Extract the [X, Y] coordinate from the center of the cell holding the provided text.  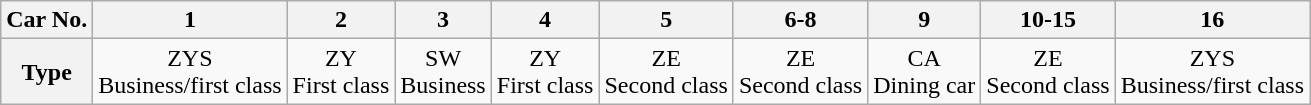
9 [924, 20]
10-15 [1048, 20]
CADining car [924, 72]
2 [341, 20]
5 [666, 20]
6-8 [800, 20]
Type [47, 72]
3 [443, 20]
4 [545, 20]
1 [190, 20]
SWBusiness [443, 72]
16 [1212, 20]
Car No. [47, 20]
